Determine the (x, y) coordinate at the center of the cell enclosing the given text.  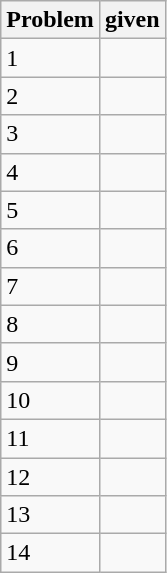
1 (50, 58)
3 (50, 134)
11 (50, 438)
given (132, 20)
2 (50, 96)
6 (50, 248)
12 (50, 477)
10 (50, 400)
7 (50, 286)
14 (50, 553)
9 (50, 362)
5 (50, 210)
13 (50, 515)
4 (50, 172)
8 (50, 324)
Problem (50, 20)
